Search for the cell housing the specified text and yield its (x, y) center coordinate. 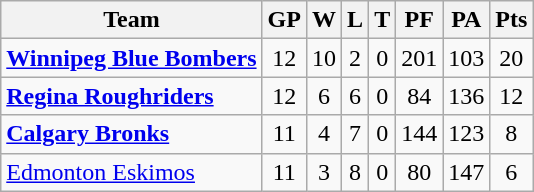
201 (420, 58)
84 (420, 96)
4 (324, 134)
Winnipeg Blue Bombers (132, 58)
3 (324, 172)
W (324, 20)
147 (466, 172)
L (356, 20)
PF (420, 20)
136 (466, 96)
10 (324, 58)
80 (420, 172)
2 (356, 58)
Team (132, 20)
144 (420, 134)
PA (466, 20)
Regina Roughriders (132, 96)
103 (466, 58)
20 (512, 58)
123 (466, 134)
7 (356, 134)
GP (284, 20)
Calgary Bronks (132, 134)
T (382, 20)
Pts (512, 20)
Edmonton Eskimos (132, 172)
